From the cell containing the given text, extract its center point as [X, Y] coordinate. 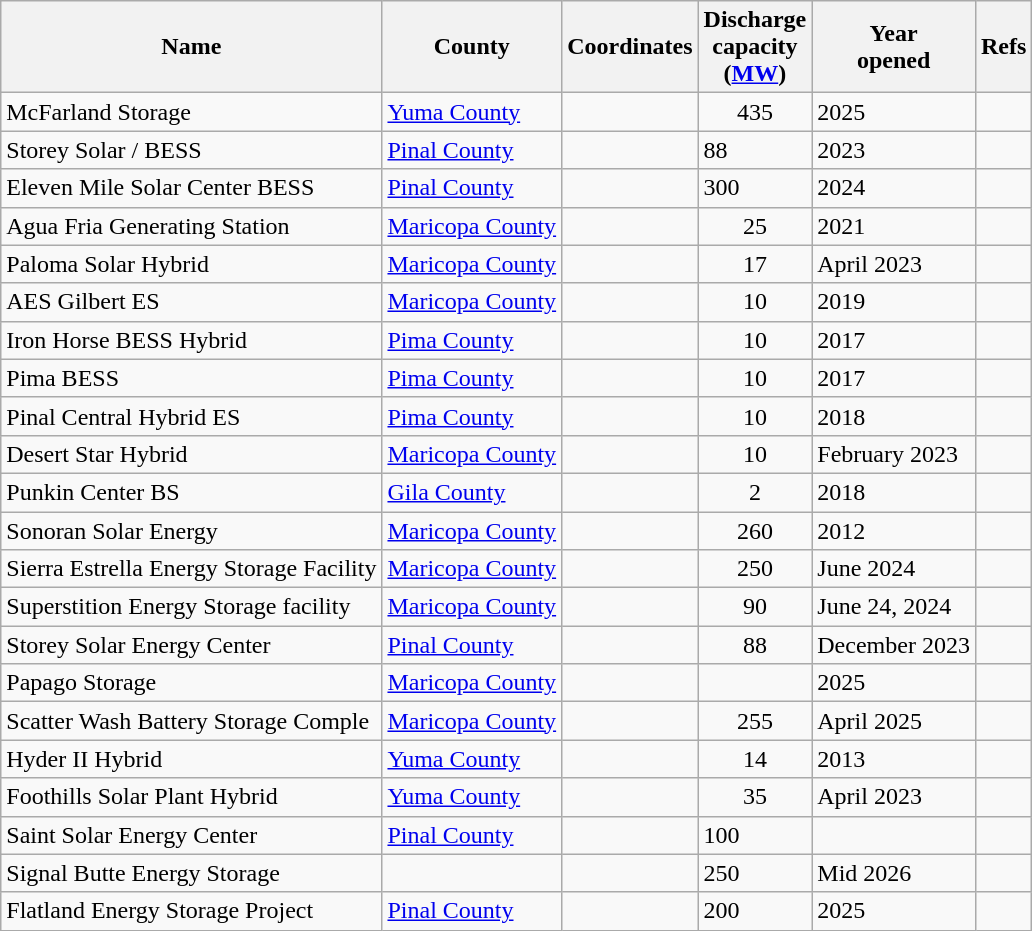
90 [755, 607]
Eleven Mile Solar Center BESS [192, 188]
Pinal Central Hybrid ES [192, 416]
McFarland Storage [192, 112]
255 [755, 721]
100 [755, 835]
Gila County [472, 492]
300 [755, 188]
Yearopened [894, 47]
Sierra Estrella Energy Storage Facility [192, 569]
June 2024 [894, 569]
2012 [894, 531]
435 [755, 112]
Desert Star Hybrid [192, 454]
17 [755, 264]
Punkin Center BS [192, 492]
Saint Solar Energy Center [192, 835]
Paloma Solar Hybrid [192, 264]
Hyder II Hybrid [192, 759]
Scatter Wash Battery Storage Comple [192, 721]
2 [755, 492]
Mid 2026 [894, 873]
County [472, 47]
Agua Fria Generating Station [192, 226]
200 [755, 911]
2023 [894, 150]
AES Gilbert ES [192, 302]
April 2025 [894, 721]
Storey Solar / BESS [192, 150]
Iron Horse BESS Hybrid [192, 340]
25 [755, 226]
Refs [1003, 47]
2021 [894, 226]
June 24, 2024 [894, 607]
Coordinates [630, 47]
Name [192, 47]
14 [755, 759]
Superstition Energy Storage facility [192, 607]
February 2023 [894, 454]
260 [755, 531]
2019 [894, 302]
Sonoran Solar Energy [192, 531]
Papago Storage [192, 683]
2013 [894, 759]
Pima BESS [192, 378]
2024 [894, 188]
Dischargecapacity(MW) [755, 47]
Storey Solar Energy Center [192, 645]
35 [755, 797]
December 2023 [894, 645]
Signal Butte Energy Storage [192, 873]
Foothills Solar Plant Hybrid [192, 797]
Flatland Energy Storage Project [192, 911]
